Locate the cell with the specified text and output its [X, Y] center coordinate. 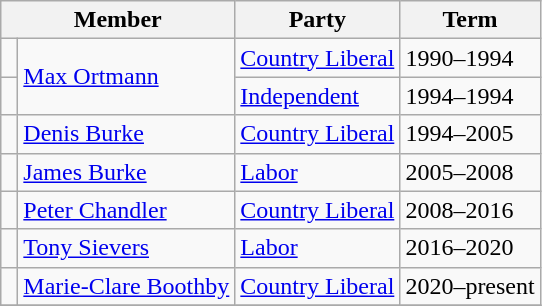
Term [470, 20]
2005–2008 [470, 172]
James Burke [126, 172]
1994–2005 [470, 134]
2008–2016 [470, 210]
Denis Burke [126, 134]
2016–2020 [470, 248]
Member [118, 20]
Party [318, 20]
Independent [318, 96]
1994–1994 [470, 96]
1990–1994 [470, 58]
Tony Sievers [126, 248]
Max Ortmann [126, 77]
2020–present [470, 286]
Peter Chandler [126, 210]
Marie-Clare Boothby [126, 286]
